Return the (x, y) coordinate for the center point of the cell that contains the specified text.  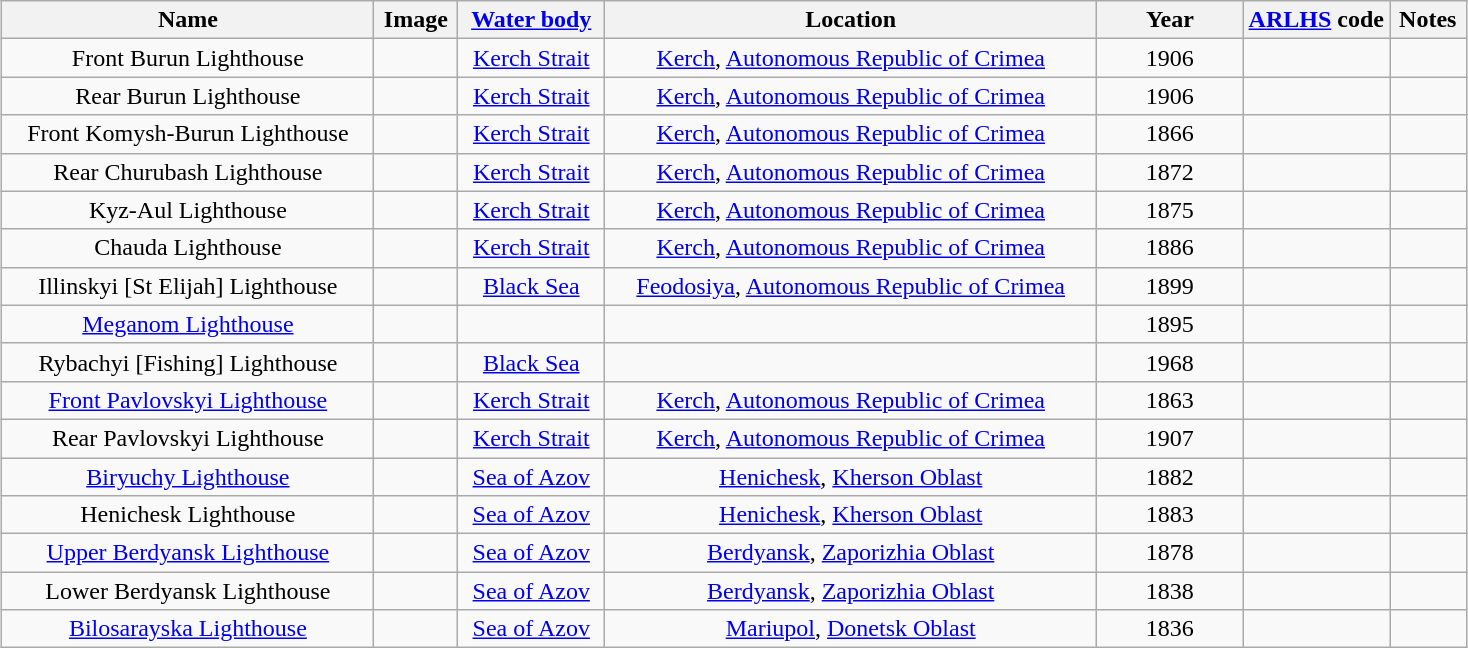
Upper Berdyansk Lighthouse (188, 553)
Lower Berdyansk Lighthouse (188, 591)
Water body (532, 20)
1882 (1170, 477)
1968 (1170, 362)
Kyz-Aul Lighthouse (188, 210)
1836 (1170, 629)
1883 (1170, 515)
1886 (1170, 248)
1872 (1170, 172)
Mariupol, Donetsk Oblast (851, 629)
1875 (1170, 210)
Biryuchy Lighthouse (188, 477)
1878 (1170, 553)
1838 (1170, 591)
1899 (1170, 286)
Front Pavlovskyi Lighthouse (188, 400)
Illinskyi [St Elijah] Lighthouse (188, 286)
1866 (1170, 134)
Year (1170, 20)
1863 (1170, 400)
Notes (1428, 20)
Front Burun Lighthouse (188, 58)
Front Komysh-Burun Lighthouse (188, 134)
Rear Pavlovskyi Lighthouse (188, 438)
Image (416, 20)
ARLHS code (1316, 20)
Name (188, 20)
Meganom Lighthouse (188, 324)
Henichesk Lighthouse (188, 515)
1895 (1170, 324)
Rear Churubash Lighthouse (188, 172)
1907 (1170, 438)
Feodosiya, Autonomous Republic of Crimea (851, 286)
Rear Burun Lighthouse (188, 96)
Location (851, 20)
Rybachyi [Fishing] Lighthouse (188, 362)
Chauda Lighthouse (188, 248)
Bilosarayska Lighthouse (188, 629)
